Capture the cell that displays the provided text and extract its [x, y] central coordinate. 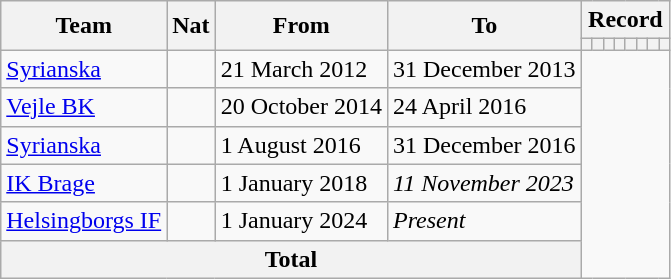
Helsingborgs IF [84, 221]
1 January 2018 [301, 183]
1 January 2024 [301, 221]
To [484, 26]
24 April 2016 [484, 107]
Total [291, 259]
IK Brage [84, 183]
Nat [191, 26]
31 December 2016 [484, 145]
20 October 2014 [301, 107]
Record [625, 20]
1 August 2016 [301, 145]
Present [484, 221]
From [301, 26]
11 November 2023 [484, 183]
Vejle BK [84, 107]
21 March 2012 [301, 69]
Team [84, 26]
31 December 2013 [484, 69]
